Locate the cell with the specified text and output its (X, Y) center coordinate. 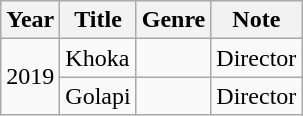
Year (30, 20)
Golapi (98, 96)
Title (98, 20)
Note (256, 20)
Genre (174, 20)
Khoka (98, 58)
2019 (30, 77)
